Capture the cell that displays the provided text and extract its [X, Y] central coordinate. 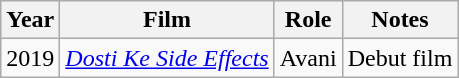
Debut film [400, 58]
Year [30, 20]
Notes [400, 20]
Dosti Ke Side Effects [167, 58]
Role [308, 20]
Film [167, 20]
2019 [30, 58]
Avani [308, 58]
